Identify which cell holds the provided text, then report its (X, Y) central coordinate. 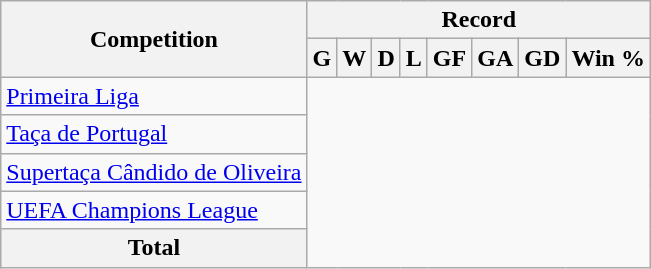
Win % (608, 58)
Record (478, 20)
UEFA Champions League (154, 210)
Taça de Portugal (154, 134)
L (414, 58)
Supertaça Cândido de Oliveira (154, 172)
Competition (154, 39)
Primeira Liga (154, 96)
D (386, 58)
G (322, 58)
Total (154, 248)
W (354, 58)
GF (449, 58)
GA (496, 58)
GD (542, 58)
